Scan for the cell matching the given text and deliver its (x, y) coordinate at center. 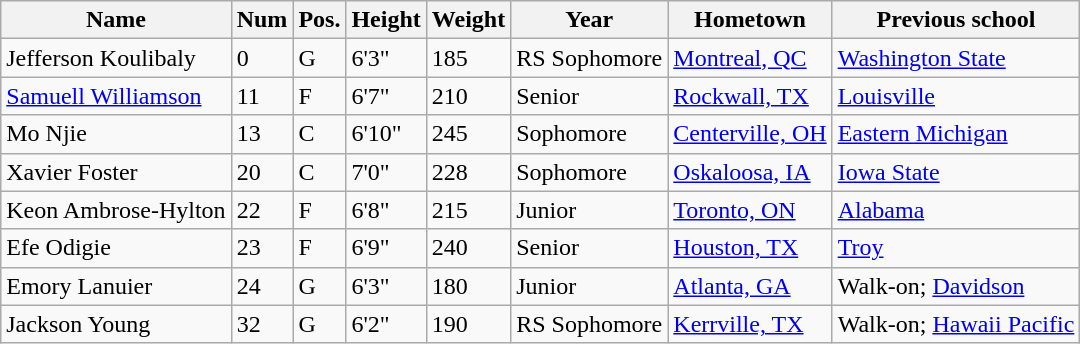
Keon Ambrose-Hylton (116, 210)
Troy (956, 248)
Walk-on; Davidson (956, 286)
Jefferson Koulibaly (116, 58)
Efe Odigie (116, 248)
11 (262, 96)
7'0" (386, 172)
0 (262, 58)
Montreal, QC (750, 58)
Atlanta, GA (750, 286)
215 (468, 210)
32 (262, 324)
210 (468, 96)
245 (468, 134)
Year (590, 20)
Jackson Young (116, 324)
6'7" (386, 96)
Louisville (956, 96)
6'9" (386, 248)
Iowa State (956, 172)
Emory Lanuier (116, 286)
Houston, TX (750, 248)
Samuell Williamson (116, 96)
Xavier Foster (116, 172)
Name (116, 20)
6'2" (386, 324)
Num (262, 20)
Alabama (956, 210)
Eastern Michigan (956, 134)
Height (386, 20)
180 (468, 286)
Washington State (956, 58)
Oskaloosa, IA (750, 172)
24 (262, 286)
Centerville, OH (750, 134)
13 (262, 134)
Hometown (750, 20)
Previous school (956, 20)
6'8" (386, 210)
240 (468, 248)
Mo Njie (116, 134)
228 (468, 172)
190 (468, 324)
Toronto, ON (750, 210)
Kerrville, TX (750, 324)
185 (468, 58)
Walk-on; Hawaii Pacific (956, 324)
Pos. (320, 20)
Weight (468, 20)
6'10" (386, 134)
Rockwall, TX (750, 96)
22 (262, 210)
23 (262, 248)
20 (262, 172)
